Extract the [X, Y] coordinate from the center of the cell holding the provided text.  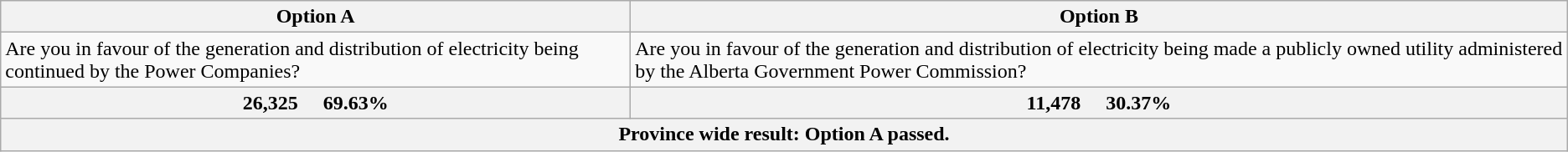
11,478 30.37% [1099, 103]
Are you in favour of the generation and distribution of electricity being continued by the Power Companies? [316, 60]
26,325 69.63% [316, 103]
Option B [1099, 17]
Province wide result: Option A passed. [784, 134]
Option A [316, 17]
